From the cell containing the given text, extract its center point as (X, Y) coordinate. 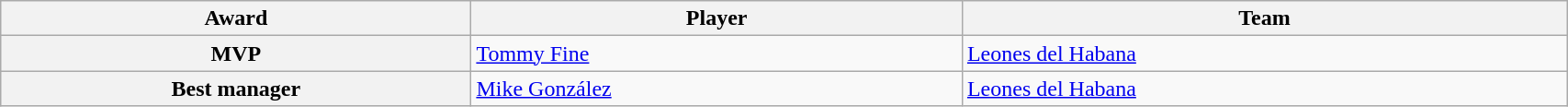
Tommy Fine (716, 53)
Best manager (236, 89)
Team (1264, 18)
Mike González (716, 89)
Player (716, 18)
MVP (236, 53)
Award (236, 18)
